Return (x, y) of the center of cell containing provided text 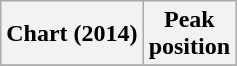
Chart (2014) (72, 34)
Peakposition (189, 34)
